Provide the [X, Y] coordinate of the cell's center where the given text is located.  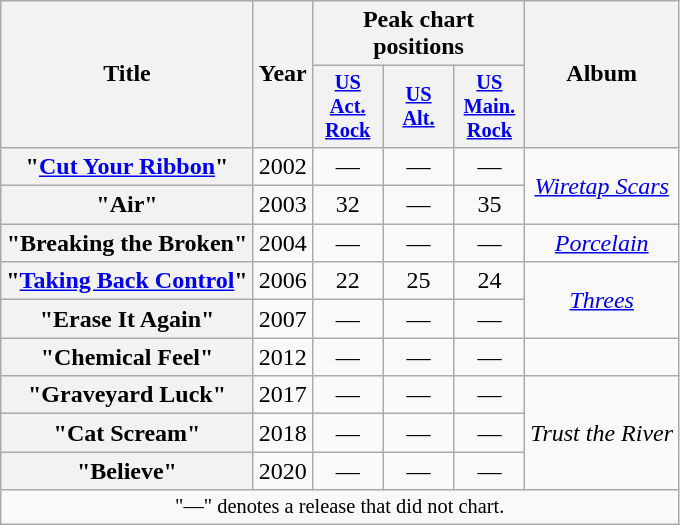
"Breaking the Broken" [127, 243]
USAlt. [418, 107]
Year [282, 74]
2020 [282, 471]
Album [602, 74]
Porcelain [602, 243]
USMain.Rock [490, 107]
2012 [282, 357]
"Air" [127, 205]
"Taking Back Control" [127, 281]
Wiretap Scars [602, 185]
2002 [282, 166]
"Cut Your Ribbon" [127, 166]
"Cat Scream" [127, 433]
2006 [282, 281]
25 [418, 281]
"Believe" [127, 471]
24 [490, 281]
2007 [282, 319]
"Erase It Again" [127, 319]
USAct.Rock [348, 107]
Threes [602, 300]
"Chemical Feel" [127, 357]
"Graveyard Luck" [127, 395]
2018 [282, 433]
2004 [282, 243]
"—" denotes a release that did not chart. [340, 507]
32 [348, 205]
2003 [282, 205]
22 [348, 281]
Peak chart positions [418, 34]
Title [127, 74]
2017 [282, 395]
Trust the River [602, 433]
35 [490, 205]
